From the cell containing the given text, extract its center point as [X, Y] coordinate. 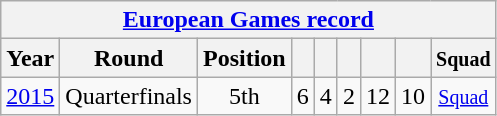
2 [348, 96]
Position [244, 58]
2015 [30, 96]
European Games record [248, 20]
6 [302, 96]
4 [326, 96]
Round [129, 58]
12 [378, 96]
10 [412, 96]
Year [30, 58]
5th [244, 96]
Quarterfinals [129, 96]
